Determine the (X, Y) coordinate at the center of the cell enclosing the given text.  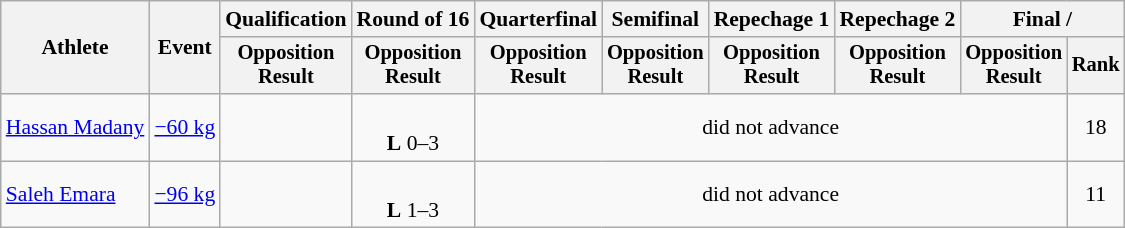
Final / (1042, 19)
Athlete (76, 48)
−96 kg (184, 194)
18 (1096, 128)
Event (184, 48)
L 0–3 (414, 128)
Repechage 2 (897, 19)
Round of 16 (414, 19)
Repechage 1 (772, 19)
11 (1096, 194)
Qualification (286, 19)
Saleh Emara (76, 194)
Semifinal (656, 19)
Hassan Madany (76, 128)
Quarterfinal (538, 19)
L 1–3 (414, 194)
Rank (1096, 66)
−60 kg (184, 128)
